For the text-containing cell, return its midpoint in (X, Y) coordinate format. 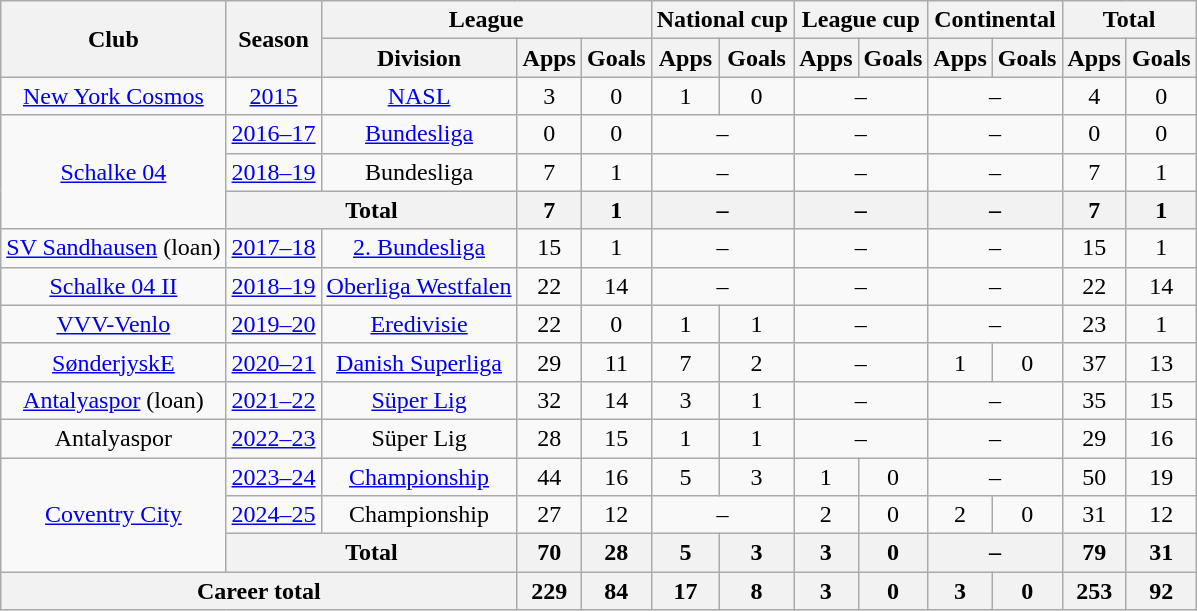
2015 (274, 96)
2021–22 (274, 400)
13 (1161, 362)
92 (1161, 591)
17 (685, 591)
Club (114, 39)
New York Cosmos (114, 96)
Danish Superliga (419, 362)
2016–17 (274, 134)
84 (616, 591)
32 (549, 400)
70 (549, 553)
Schalke 04 II (114, 286)
Oberliga Westfalen (419, 286)
229 (549, 591)
SV Sandhausen (loan) (114, 248)
2023–24 (274, 477)
Antalyaspor (loan) (114, 400)
11 (616, 362)
NASL (419, 96)
Coventry City (114, 515)
37 (1094, 362)
Schalke 04 (114, 172)
National cup (722, 20)
2024–25 (274, 515)
27 (549, 515)
79 (1094, 553)
2022–23 (274, 438)
Continental (995, 20)
Antalyaspor (114, 438)
VVV-Venlo (114, 324)
2020–21 (274, 362)
SønderjyskE (114, 362)
8 (757, 591)
Career total (259, 591)
50 (1094, 477)
253 (1094, 591)
Eredivisie (419, 324)
2019–20 (274, 324)
2. Bundesliga (419, 248)
Division (419, 58)
35 (1094, 400)
4 (1094, 96)
44 (549, 477)
23 (1094, 324)
League (486, 20)
2017–18 (274, 248)
League cup (861, 20)
19 (1161, 477)
Season (274, 39)
